Return (x, y) of the center of cell containing provided text 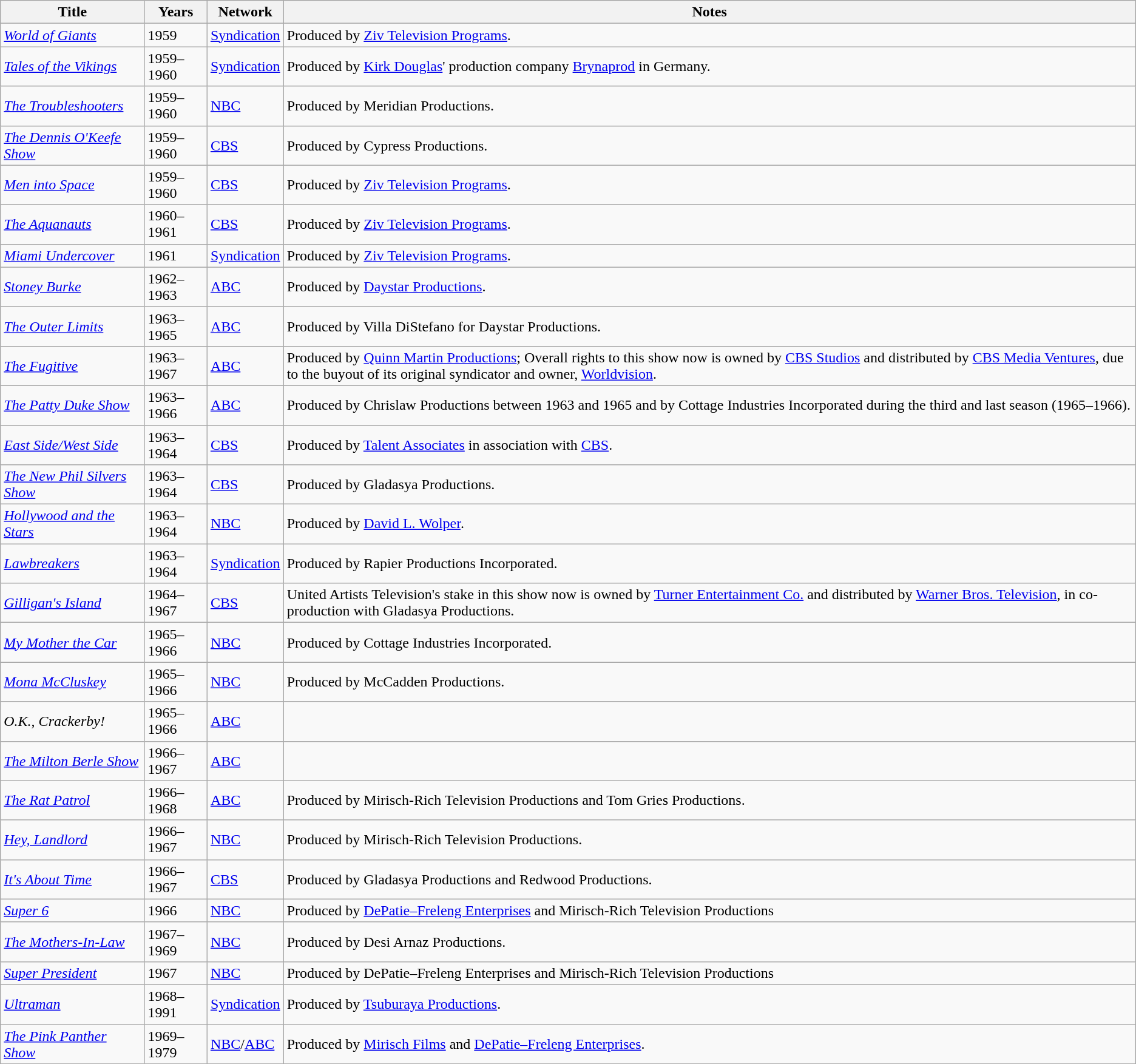
Hey, Landlord (73, 840)
NBC/ABC (245, 1044)
Notes (709, 12)
Produced by Cottage Industries Incorporated. (709, 642)
The Outer Limits (73, 327)
Network (245, 12)
Tales of the Vikings (73, 67)
Produced by Villa DiStefano for Daystar Productions. (709, 327)
The Rat Patrol (73, 800)
Produced by McCadden Productions. (709, 682)
1967 (176, 973)
The Mothers-In-Law (73, 942)
The Pink Panther Show (73, 1044)
Men into Space (73, 185)
Title (73, 12)
Produced by Kirk Douglas' production company Brynaprod in Germany. (709, 67)
Produced by Cypress Productions. (709, 146)
The Dennis O'Keefe Show (73, 146)
It's About Time (73, 879)
1966 (176, 910)
Produced by Mirisch-Rich Television Productions and Tom Gries Productions. (709, 800)
1968–1991 (176, 1004)
Produced by Mirisch-Rich Television Productions. (709, 840)
Years (176, 12)
Super 6 (73, 910)
1962–1963 (176, 286)
1967–1969 (176, 942)
1963–1966 (176, 405)
1966–1968 (176, 800)
Hollywood and the Stars (73, 524)
My Mother the Car (73, 642)
Mona McCluskey (73, 682)
The New Phil Silvers Show (73, 484)
The Milton Berle Show (73, 761)
1960–1961 (176, 225)
1969–1979 (176, 1044)
1961 (176, 256)
Gilligan's Island (73, 603)
The Fugitive (73, 365)
Lawbreakers (73, 563)
Produced by Gladasya Productions and Redwood Productions. (709, 879)
Produced by Daystar Productions. (709, 286)
Produced by Talent Associates in association with CBS. (709, 444)
Produced by Rapier Productions Incorporated. (709, 563)
1959 (176, 35)
1964–1967 (176, 603)
Produced by Tsuburaya Productions. (709, 1004)
Produced by David L. Wolper. (709, 524)
Ultraman (73, 1004)
Miami Undercover (73, 256)
East Side/West Side (73, 444)
Produced by Mirisch Films and DePatie–Freleng Enterprises. (709, 1044)
The Aquanauts (73, 225)
World of Giants (73, 35)
Stoney Burke (73, 286)
1963–1965 (176, 327)
Super President (73, 973)
O.K., Crackerby! (73, 721)
1963–1967 (176, 365)
Produced by Desi Arnaz Productions. (709, 942)
The Troubleshooters (73, 106)
The Patty Duke Show (73, 405)
Produced by Gladasya Productions. (709, 484)
Produced by Meridian Productions. (709, 106)
Produced by Chrislaw Productions between 1963 and 1965 and by Cottage Industries Incorporated during the third and last season (1965–1966). (709, 405)
